Capture the cell that displays the provided text and extract its [X, Y] central coordinate. 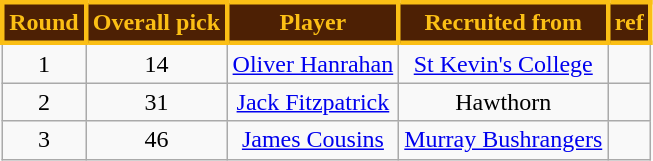
Hawthorn [504, 102]
2 [44, 102]
14 [156, 63]
31 [156, 102]
Overall pick [156, 22]
Jack Fitzpatrick [313, 102]
46 [156, 140]
1 [44, 63]
Recruited from [504, 22]
Oliver Hanrahan [313, 63]
Player [313, 22]
James Cousins [313, 140]
3 [44, 140]
ref [630, 22]
Murray Bushrangers [504, 140]
Round [44, 22]
St Kevin's College [504, 63]
